For the text-containing cell, return its midpoint in [x, y] coordinate format. 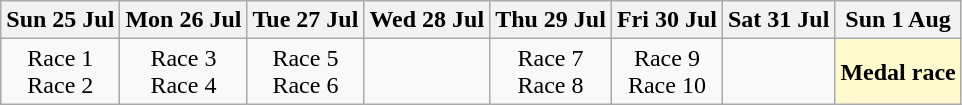
Sat 31 Jul [778, 20]
Race 5Race 6 [306, 72]
Fri 30 Jul [666, 20]
Sun 25 Jul [60, 20]
Race 9Race 10 [666, 72]
Wed 28 Jul [427, 20]
Sun 1 Aug [898, 20]
Race 3Race 4 [184, 72]
Mon 26 Jul [184, 20]
Race 7Race 8 [551, 72]
Race 1Race 2 [60, 72]
Medal race [898, 72]
Thu 29 Jul [551, 20]
Tue 27 Jul [306, 20]
